Detect which cell encompasses the target text, then output its [x, y] center coordinate. 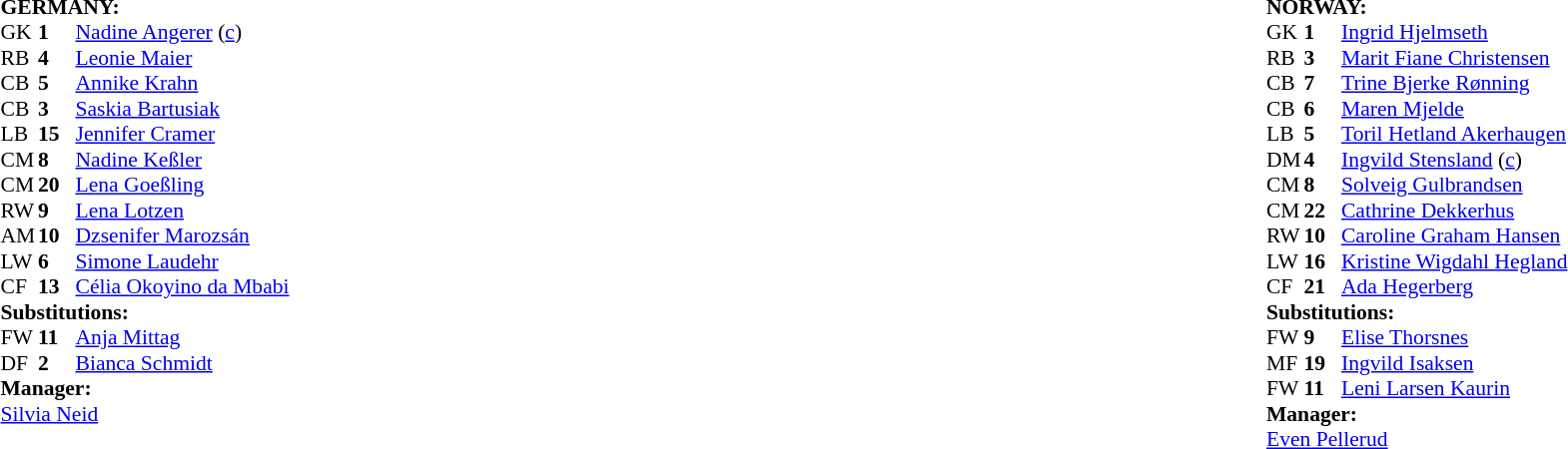
Solveig Gulbrandsen [1454, 185]
Saskia Bartusiak [183, 109]
Silvia Neid [144, 414]
2 [57, 363]
Ingrid Hjelmseth [1454, 33]
Anja Mittag [183, 338]
22 [1322, 211]
Kristine Wigdahl Hegland [1454, 261]
Lena Goeßling [183, 185]
Simone Laudehr [183, 261]
Bianca Schmidt [183, 363]
Nadine Keßler [183, 160]
Célia Okoyino da Mbabi [183, 286]
Toril Hetland Akerhaugen [1454, 135]
20 [57, 185]
Leni Larsen Kaurin [1454, 388]
DM [1285, 160]
MF [1285, 363]
Marit Fiane Christensen [1454, 58]
16 [1322, 261]
13 [57, 286]
Lena Lotzen [183, 211]
Ada Hegerberg [1454, 286]
Jennifer Cramer [183, 135]
19 [1322, 363]
Nadine Angerer (c) [183, 33]
Elise Thorsnes [1454, 338]
Ingvild Stensland (c) [1454, 160]
Ingvild Isaksen [1454, 363]
21 [1322, 286]
7 [1322, 83]
Trine Bjerke Rønning [1454, 83]
Leonie Maier [183, 58]
DF [19, 363]
Caroline Graham Hansen [1454, 236]
Maren Mjelde [1454, 109]
Cathrine Dekkerhus [1454, 211]
15 [57, 135]
Dzsenifer Marozsán [183, 236]
Annike Krahn [183, 83]
AM [19, 236]
